Provide the (x, y) coordinate of the cell's center where the given text is located.  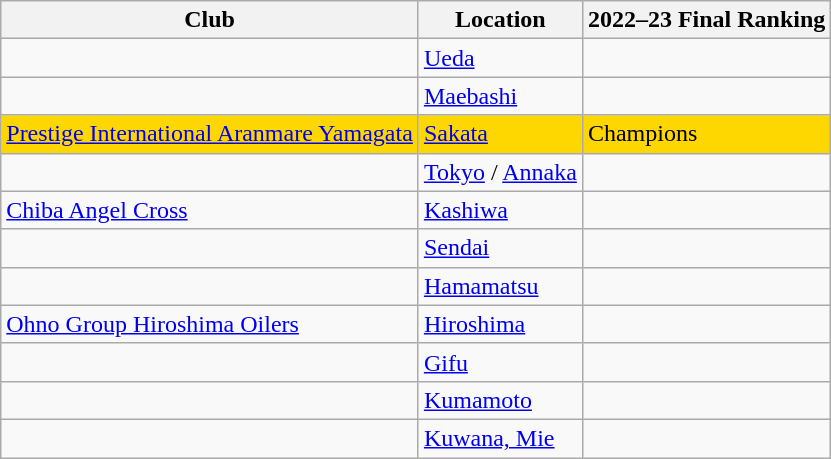
Sendai (500, 248)
Chiba Angel Cross (210, 210)
Ohno Group Hiroshima Oilers (210, 324)
Sakata (500, 134)
Club (210, 20)
Maebashi (500, 96)
Location (500, 20)
2022–23 Final Ranking (706, 20)
Hamamatsu (500, 286)
Prestige International Aranmare Yamagata (210, 134)
Hiroshima (500, 324)
Gifu (500, 362)
Kumamoto (500, 400)
Champions (706, 134)
Ueda (500, 58)
Kashiwa (500, 210)
Kuwana, Mie (500, 438)
Tokyo / Annaka (500, 172)
